Scan for the cell matching the given text and deliver its (x, y) coordinate at center. 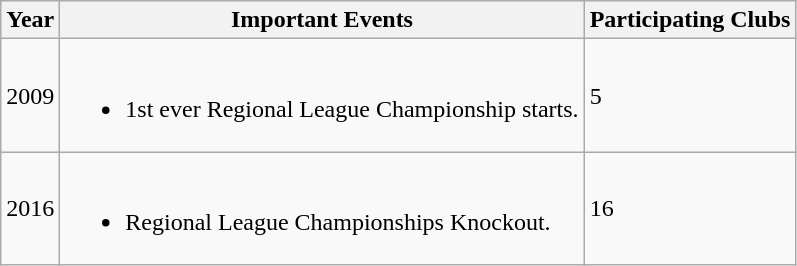
Important Events (322, 20)
Year (30, 20)
Participating Clubs (690, 20)
1st ever Regional League Championship starts. (322, 96)
2009 (30, 96)
5 (690, 96)
16 (690, 208)
2016 (30, 208)
Regional League Championships Knockout. (322, 208)
